Return the (x, y) coordinate for the center point of the cell that contains the specified text.  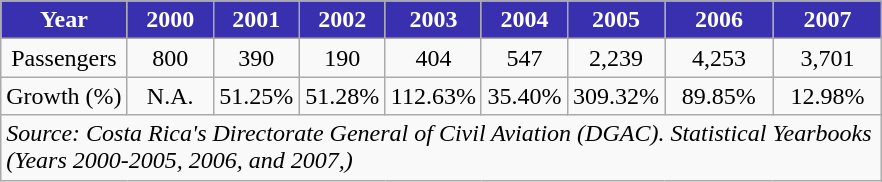
2000 (170, 20)
N.A. (170, 96)
35.40% (524, 96)
309.32% (616, 96)
51.28% (342, 96)
112.63% (433, 96)
Growth (%) (64, 96)
2007 (828, 20)
800 (170, 58)
2002 (342, 20)
2001 (256, 20)
390 (256, 58)
2004 (524, 20)
Passengers (64, 58)
2006 (720, 20)
12.98% (828, 96)
Source: Costa Rica's Directorate General of Civil Aviation (DGAC). Statistical Yearbooks(Years 2000-2005, 2006, and 2007,) (442, 148)
404 (433, 58)
2005 (616, 20)
190 (342, 58)
3,701 (828, 58)
89.85% (720, 96)
4,253 (720, 58)
51.25% (256, 96)
547 (524, 58)
2003 (433, 20)
Year (64, 20)
2,239 (616, 58)
